Identify which cell holds the provided text, then report its [x, y] central coordinate. 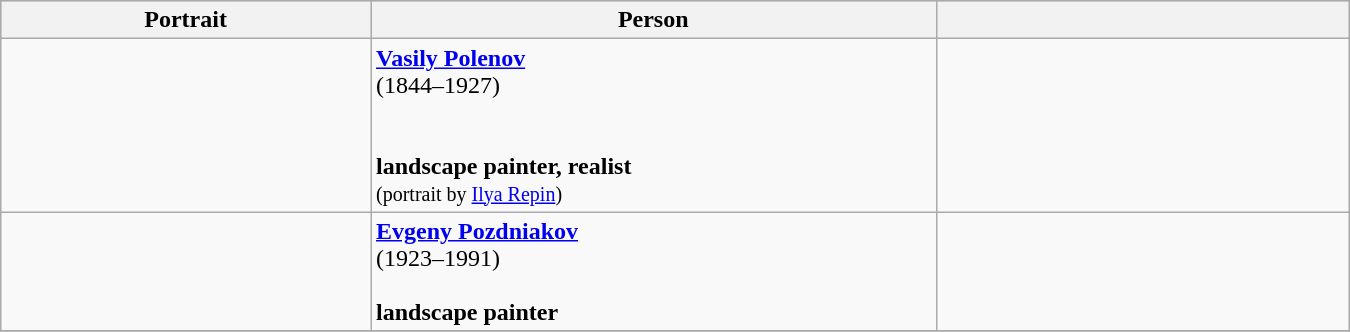
Evgeny Pozdniakov(1923–1991) landscape painter [653, 272]
Portrait [186, 20]
Person [653, 20]
Vasily Polenov(1844–1927) landscape painter, realist(portrait by Ilya Repin) [653, 126]
